Pinpoint the cell where the given text exists, returning its (x, y) midpoint coordinate. 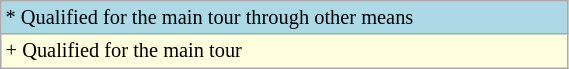
+ Qualified for the main tour (284, 51)
* Qualified for the main tour through other means (284, 17)
